From the cell containing the given text, extract its center point as [x, y] coordinate. 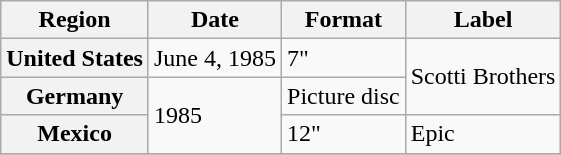
Format [344, 20]
Germany [75, 96]
United States [75, 58]
Date [214, 20]
Mexico [75, 134]
12" [344, 134]
Region [75, 20]
1985 [214, 115]
Epic [483, 134]
Picture disc [344, 96]
Label [483, 20]
June 4, 1985 [214, 58]
Scotti Brothers [483, 77]
7" [344, 58]
